Output the (X, Y) coordinate of the center of the cell containing the given text.  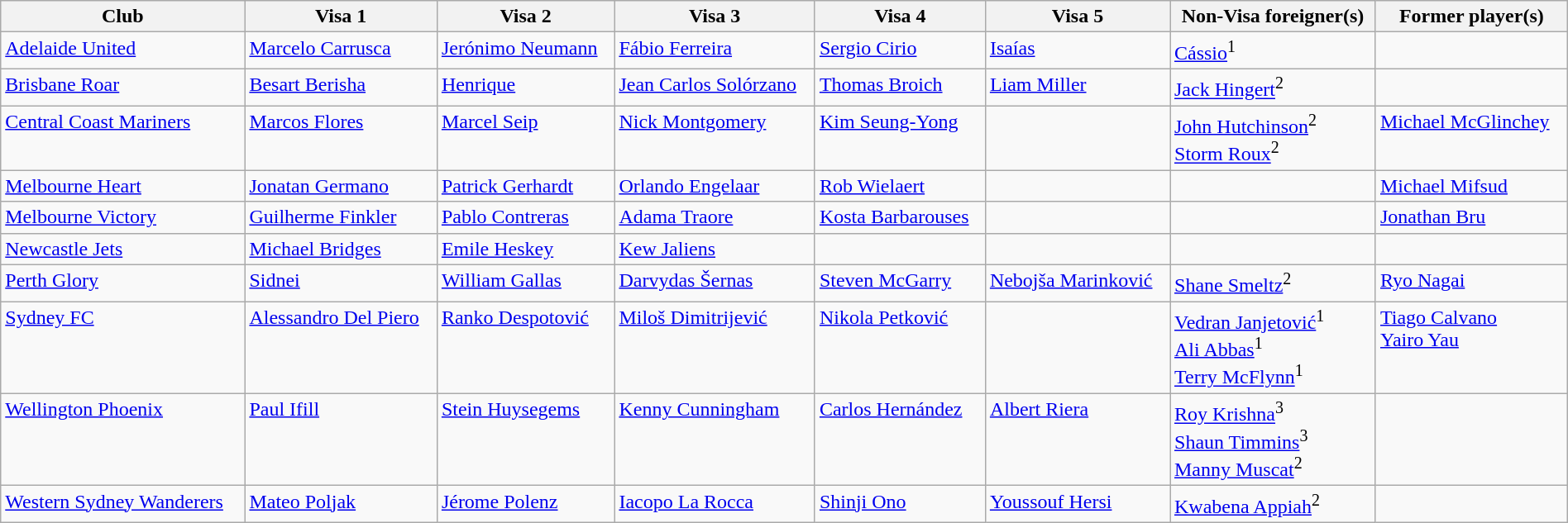
Paul Ifill (341, 440)
Henrique (526, 88)
Jerónimo Neumann (526, 51)
Wellington Phoenix (122, 440)
Sergio Cirio (900, 51)
Rob Wielaert (900, 186)
Orlando Engelaar (715, 186)
Mateo Poljak (341, 504)
Jonatan Germano (341, 186)
Steven McGarry (900, 283)
Marcel Seip (526, 138)
Albert Riera (1077, 440)
Darvydas Šernas (715, 283)
Roy Krishna3 Shaun Timmins3 Manny Muscat2 (1272, 440)
Ryo Nagai (1471, 283)
Western Sydney Wanderers (122, 504)
Sidnei (341, 283)
Cássio1 (1272, 51)
Besart Berisha (341, 88)
Kew Jaliens (715, 249)
Nebojša Marinković (1077, 283)
Newcastle Jets (122, 249)
Marcos Flores (341, 138)
Alessandro Del Piero (341, 348)
Visa 4 (900, 17)
Michael Bridges (341, 249)
Kwabena Appiah2 (1272, 504)
Carlos Hernández (900, 440)
Iacopo La Rocca (715, 504)
Fábio Ferreira (715, 51)
Former player(s) (1471, 17)
Jack Hingert2 (1272, 88)
Adama Traore (715, 217)
Pablo Contreras (526, 217)
Kenny Cunningham (715, 440)
Central Coast Mariners (122, 138)
Sydney FC (122, 348)
Marcelo Carrusca (341, 51)
Youssouf Hersi (1077, 504)
Perth Glory (122, 283)
Non-Visa foreigner(s) (1272, 17)
Ranko Despotović (526, 348)
Nick Montgomery (715, 138)
Isaías (1077, 51)
Visa 2 (526, 17)
Guilherme Finkler (341, 217)
John Hutchinson2 Storm Roux2 (1272, 138)
Visa 5 (1077, 17)
Nikola Petković (900, 348)
Vedran Janjetović1 Ali Abbas1 Terry McFlynn1 (1272, 348)
Melbourne Heart (122, 186)
Adelaide United (122, 51)
Miloš Dimitrijević (715, 348)
Shane Smeltz2 (1272, 283)
Patrick Gerhardt (526, 186)
Michael Mifsud (1471, 186)
Visa 3 (715, 17)
Emile Heskey (526, 249)
William Gallas (526, 283)
Visa 1 (341, 17)
Shinji Ono (900, 504)
Kim Seung-Yong (900, 138)
Liam Miller (1077, 88)
Kosta Barbarouses (900, 217)
Jérome Polenz (526, 504)
Tiago Calvano Yairo Yau (1471, 348)
Thomas Broich (900, 88)
Stein Huysegems (526, 440)
Club (122, 17)
Michael McGlinchey (1471, 138)
Jean Carlos Solórzano (715, 88)
Brisbane Roar (122, 88)
Jonathan Bru (1471, 217)
Melbourne Victory (122, 217)
